Capture the cell that displays the provided text and extract its [x, y] central coordinate. 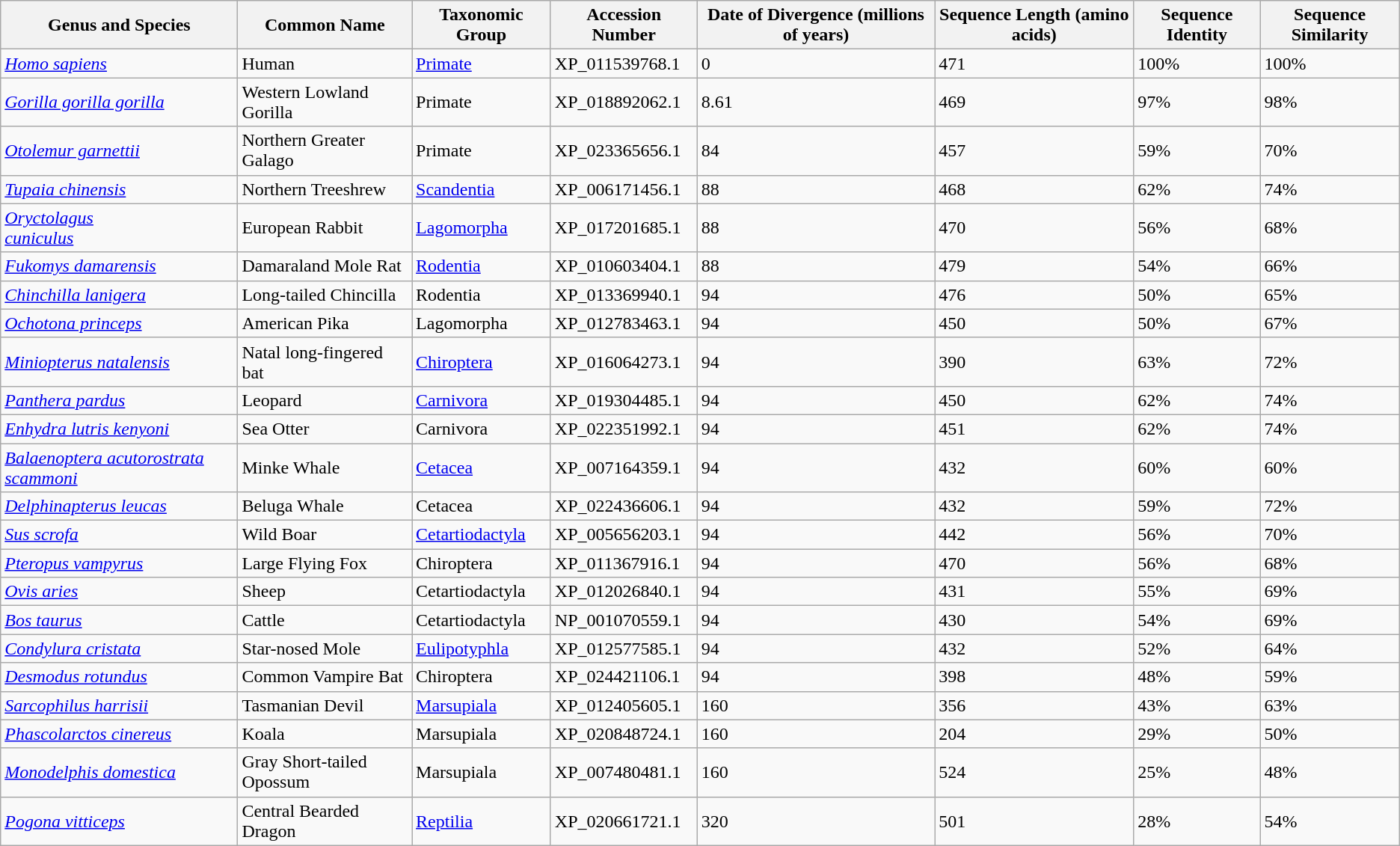
Accession Number [624, 25]
Beluga Whale [325, 506]
67% [1330, 323]
Homo sapiens [120, 64]
Gorilla gorilla gorilla [120, 102]
398 [1034, 677]
Scandentia [482, 189]
66% [1330, 266]
Sequence Length (amino acids) [1034, 25]
NP_001070559.1 [624, 620]
Otolemur garnettii [120, 151]
Pogona vitticeps [120, 821]
XP_012577585.1 [624, 649]
468 [1034, 189]
Condylura cristata [120, 649]
97% [1197, 102]
457 [1034, 151]
Taxonomic Group [482, 25]
501 [1034, 821]
XP_022351992.1 [624, 429]
Leopard [325, 400]
European Rabbit [325, 227]
XP_005656203.1 [624, 535]
Northern Treeshrew [325, 189]
431 [1034, 592]
Human [325, 64]
Minke Whale [325, 467]
Common Name [325, 25]
Pteropus vampyrus [120, 563]
64% [1330, 649]
XP_016064273.1 [624, 362]
XP_011367916.1 [624, 563]
98% [1330, 102]
Sheep [325, 592]
204 [1034, 734]
Sea Otter [325, 429]
XP_020848724.1 [624, 734]
American Pika [325, 323]
Sequence Similarity [1330, 25]
XP_013369940.1 [624, 295]
Oryctolaguscuniculus [120, 227]
Phascolarctos cinereus [120, 734]
55% [1197, 592]
Star-nosed Mole [325, 649]
29% [1197, 734]
524 [1034, 772]
XP_024421106.1 [624, 677]
430 [1034, 620]
Reptilia [482, 821]
Sarcophilus harrisii [120, 705]
Panthera pardus [120, 400]
Eulipotyphla [482, 649]
XP_020661721.1 [624, 821]
Sequence Identity [1197, 25]
Chinchilla lanigera [120, 295]
451 [1034, 429]
XP_007480481.1 [624, 772]
479 [1034, 266]
XP_012783463.1 [624, 323]
Enhydra lutris kenyoni [120, 429]
Tupaia chinensis [120, 189]
Gray Short-tailed Opossum [325, 772]
Ochotona princeps [120, 323]
XP_007164359.1 [624, 467]
8.61 [816, 102]
Ovis aries [120, 592]
XP_012026840.1 [624, 592]
Fukomys damarensis [120, 266]
Common Vampire Bat [325, 677]
Tasmanian Devil [325, 705]
Balaenoptera acutorostrata scammoni [120, 467]
Monodelphis domestica [120, 772]
Damaraland Mole Rat [325, 266]
390 [1034, 362]
XP_022436606.1 [624, 506]
Long-tailed Chincilla [325, 295]
Sus scrofa [120, 535]
469 [1034, 102]
Miniopterus natalensis [120, 362]
Genus and Species [120, 25]
Western Lowland Gorilla [325, 102]
52% [1197, 649]
XP_018892062.1 [624, 102]
320 [816, 821]
XP_010603404.1 [624, 266]
Date of Divergence (millions of years) [816, 25]
Desmodus rotundus [120, 677]
476 [1034, 295]
XP_012405605.1 [624, 705]
Large Flying Fox [325, 563]
84 [816, 151]
28% [1197, 821]
43% [1197, 705]
XP_011539768.1 [624, 64]
Wild Boar [325, 535]
471 [1034, 64]
Northern Greater Galago [325, 151]
Bos taurus [120, 620]
356 [1034, 705]
Koala [325, 734]
442 [1034, 535]
XP_019304485.1 [624, 400]
0 [816, 64]
65% [1330, 295]
Natal long-fingered bat [325, 362]
Cattle [325, 620]
Delphinapterus leucas [120, 506]
Central Bearded Dragon [325, 821]
XP_006171456.1 [624, 189]
XP_023365656.1 [624, 151]
XP_017201685.1 [624, 227]
25% [1197, 772]
